Search for the cell housing the specified text and yield its [x, y] center coordinate. 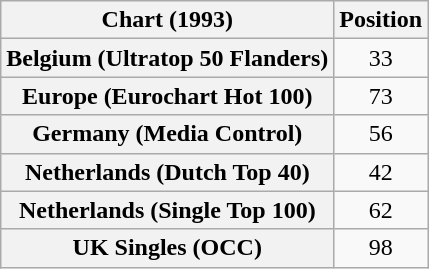
56 [381, 134]
62 [381, 210]
Chart (1993) [168, 20]
Netherlands (Dutch Top 40) [168, 172]
Position [381, 20]
42 [381, 172]
33 [381, 58]
UK Singles (OCC) [168, 248]
Germany (Media Control) [168, 134]
Belgium (Ultratop 50 Flanders) [168, 58]
73 [381, 96]
98 [381, 248]
Netherlands (Single Top 100) [168, 210]
Europe (Eurochart Hot 100) [168, 96]
